Pinpoint the cell where the given text exists, returning its (X, Y) midpoint coordinate. 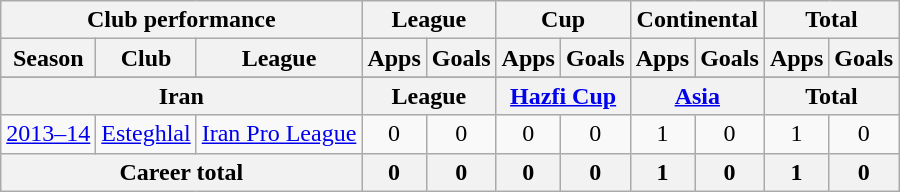
Club performance (182, 20)
Cup (563, 20)
Club (146, 58)
Iran Pro League (279, 134)
Season (48, 58)
2013–14 (48, 134)
Asia (697, 96)
Continental (697, 20)
Iran (182, 96)
Career total (182, 172)
Esteghlal (146, 134)
Hazfi Cup (563, 96)
